Locate the cell with the specified text and output its (x, y) center coordinate. 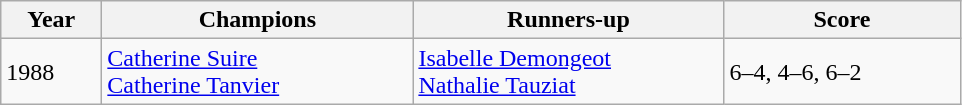
Champions (258, 20)
Score (842, 20)
Runners-up (568, 20)
Catherine Suire Catherine Tanvier (258, 72)
Year (52, 20)
6–4, 4–6, 6–2 (842, 72)
1988 (52, 72)
Isabelle Demongeot Nathalie Tauziat (568, 72)
